Locate the cell with the specified text and output its (x, y) center coordinate. 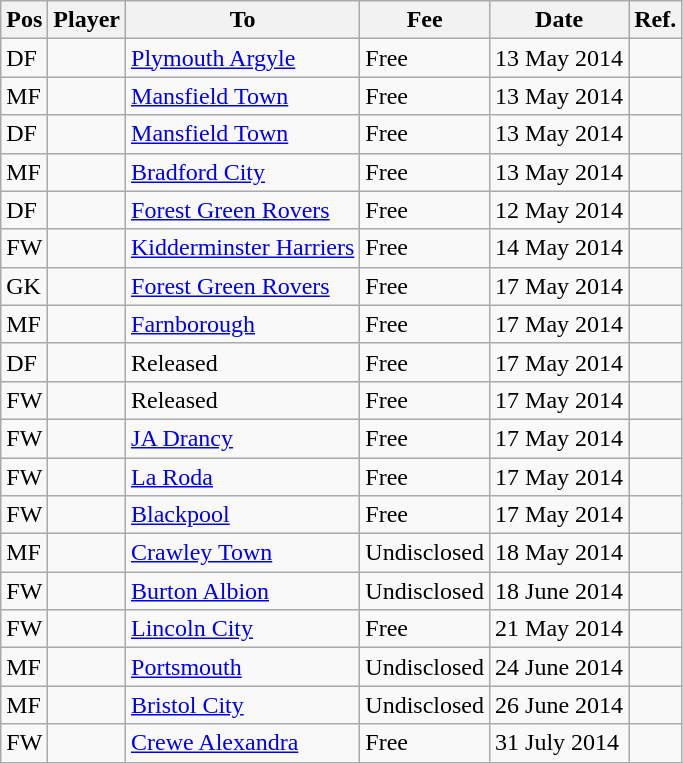
Pos (24, 20)
Bristol City (243, 705)
Date (560, 20)
Portsmouth (243, 667)
24 June 2014 (560, 667)
Player (87, 20)
18 June 2014 (560, 591)
Farnborough (243, 324)
JA Drancy (243, 438)
12 May 2014 (560, 210)
21 May 2014 (560, 629)
31 July 2014 (560, 743)
Kidderminster Harriers (243, 248)
18 May 2014 (560, 553)
Fee (425, 20)
Plymouth Argyle (243, 58)
Burton Albion (243, 591)
26 June 2014 (560, 705)
To (243, 20)
La Roda (243, 477)
Lincoln City (243, 629)
Ref. (656, 20)
Crewe Alexandra (243, 743)
Crawley Town (243, 553)
14 May 2014 (560, 248)
Bradford City (243, 172)
GK (24, 286)
Blackpool (243, 515)
